From the cell containing the given text, extract its center point as [X, Y] coordinate. 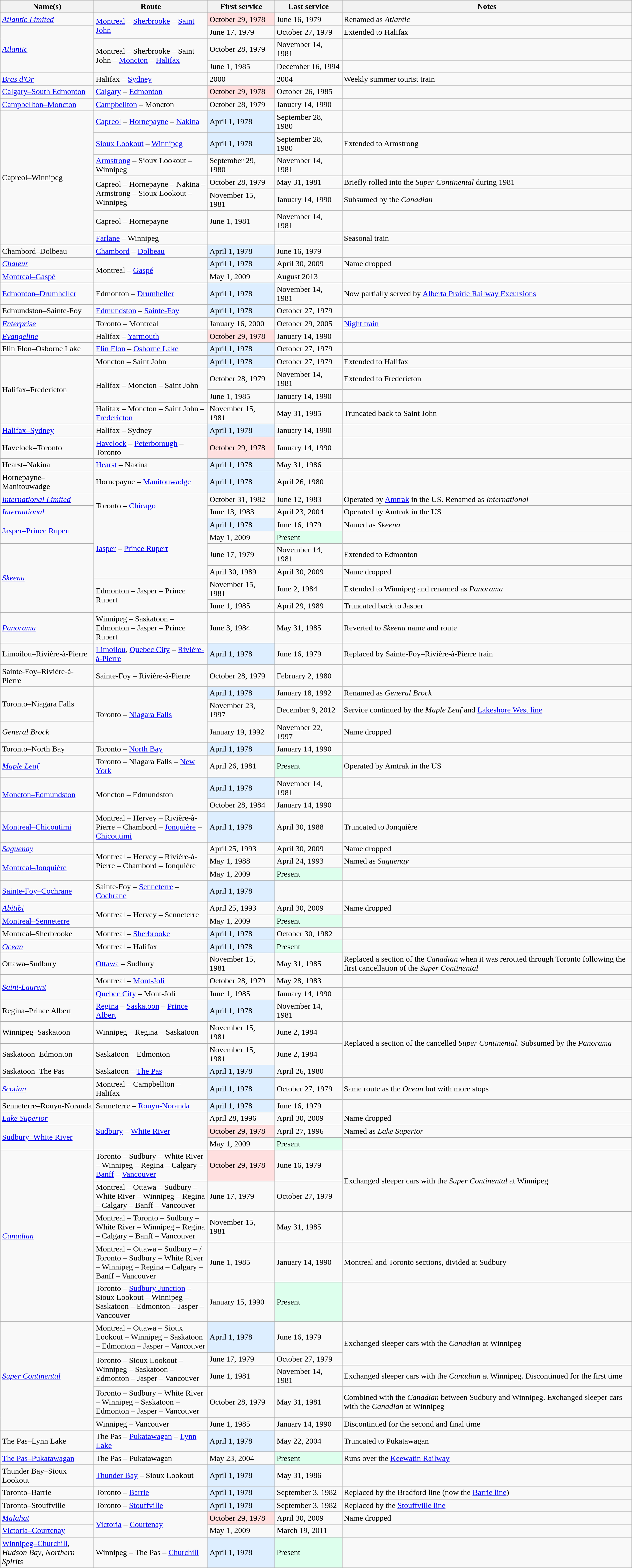
May 23, 2004 [241, 1458]
Malahat [47, 1518]
Hearst – Nakina [151, 465]
Moncton–Edmundston [47, 795]
Renamed as Atlantic [487, 19]
Edmonton – Jasper – Prince Rupert [151, 595]
June 12, 1983 [308, 499]
Named as Skeena [487, 525]
Senneterre–Rouyn-Noranda [47, 1106]
Hornepayne–Manitouwadge [47, 482]
Sainte-Foy – Rivière-à-Pierre [151, 676]
Saskatoon – Edmonton [151, 1054]
Winnipeg – Saskatoon – Edmonton – Jasper – Prince Rupert [151, 628]
Senneterre – Rouyn-Noranda [151, 1106]
Truncated to Jonquière [487, 827]
Runs over the Keewatin Railway [487, 1458]
Limoilou, Quebec City – Rivière-à-Pierre [151, 654]
Bras d'Or [47, 79]
Montreal – Campbellton – Halifax [151, 1089]
Montreal – Ottawa – Sudbury – / Toronto – Sudbury – White River – Winnipeg – Regina – Calgary – Banff – Vancouver [151, 1262]
Panorama [47, 628]
First service [241, 7]
April 26, 1981 [241, 766]
April 24, 1993 [308, 861]
Montreal – Hervey – Senneterre [151, 915]
September 29, 1980 [241, 165]
Chambord–Dolbeau [47, 251]
Briefly rolled into the Super Continental during 1981 [487, 182]
Montreal – Gaspé [151, 270]
Quebec City – Mont-Joli [151, 994]
Montreal–Gaspé [47, 277]
Montreal – Mont-Joli [151, 981]
Extended to Fredericton [487, 379]
Havelock – Peterborough – Toronto [151, 448]
Montreal – Sherbrooke – Saint John [151, 26]
Montreal – Halifax [151, 946]
Victoria – Courtenay [151, 1524]
Toronto – Sioux Lookout – Winnipeg – Saskatoon – Edmonton – Jasper – Vancouver [151, 1370]
Halifax – Moncton – Saint John [151, 385]
Toronto–Barrie [47, 1493]
Ocean [47, 946]
Extended to Armstrong [487, 143]
Toronto–North Bay [47, 749]
Name(s) [47, 7]
Toronto – Niagara Falls [151, 714]
Limoilou–Rivière-à-Pierre [47, 654]
November 23, 1997 [241, 710]
Winnipeg – The Pas – Churchill [151, 1552]
Winnipeg – Regina – Saskatoon [151, 1033]
Campbellton – Moncton [151, 104]
Hornepayne – Manitouwadge [151, 482]
October 28, 1984 [241, 805]
Montreal–Jonquière [47, 868]
Reverted to Skeena name and route [487, 628]
Victoria–Courtenay [47, 1531]
October 26, 1985 [308, 92]
Toronto – Chicago [151, 506]
Flin Flon – Osborne Lake [151, 349]
Calgary – Edmonton [151, 92]
Super Continental [47, 1376]
Toronto – Stouffville [151, 1505]
Named as Lake Superior [487, 1131]
Toronto – Niagara Falls – New York [151, 766]
Saskatoon–The Pas [47, 1071]
Montreal – Ottawa – Sudbury – White River – Winnipeg – Regina – Calgary – Banff – Vancouver [151, 1196]
April 30, 1988 [308, 827]
Capreol – Hornepayne – Nakina [151, 121]
June 3, 1984 [241, 628]
Farlane – Winnipeg [151, 238]
Winnipeg – Vancouver [151, 1424]
Havelock–Toronto [47, 448]
Sainte-Foy – Senneterre – Cochrane [151, 891]
April 29, 1989 [308, 606]
March 19, 2011 [308, 1531]
Montreal–Senneterre [47, 921]
Edmundston–Sainte-Foy [47, 311]
Toronto – Sudbury – White River – Winnipeg – Saskatoon – Edmonton – Jasper – Vancouver [151, 1402]
Sudbury–White River [47, 1137]
Night train [487, 324]
Montreal – Toronto – Sudbury – White River – Winnipeg – Regina – Calgary – Banff – Vancouver [151, 1227]
Jasper–Prince Rupert [47, 531]
Truncated back to Jasper [487, 606]
Montreal – Ottawa – Sioux Lookout – Winnipeg – Saskatoon – Edmonton – Jasper – Vancouver [151, 1337]
The Pas–Lynn Lake [47, 1441]
August 2013 [308, 277]
Discontinued for the second and final time [487, 1424]
Campbellton–Moncton [47, 104]
Replaced a section of the cancelled Super Continental. Subsumed by the Panorama [487, 1043]
Weekly summer tourist train [487, 79]
Sioux Lookout – Winnipeg [151, 143]
Extended to Winnipeg and renamed as Panorama [487, 589]
Now partially served by Alberta Prairie Railway Excursions [487, 294]
Combined with the Canadian between Sudbury and Winnipeg. Exchanged sleeper cars with the Canadian at Winnipeg [487, 1402]
Toronto – Sudbury – White River – Winnipeg – Regina – Calgary – Banff – Vancouver [151, 1165]
Truncated to Pukatawagan [487, 1441]
January 15, 1990 [241, 1301]
Thunder Bay–Sioux Lookout [47, 1476]
Toronto–Niagara Falls [47, 704]
December 16, 1994 [308, 66]
January 18, 1992 [308, 693]
Atlantic [47, 49]
November 22, 1997 [308, 732]
Toronto – North Bay [151, 749]
Subsumed by the Canadian [487, 199]
Thunder Bay – Sioux Lookout [151, 1476]
International [47, 512]
October 29, 2005 [308, 324]
Replaced by the Bradford line (now the Barrie line) [487, 1493]
Ottawa – Sudbury [151, 963]
2000 [241, 79]
Abitibi [47, 908]
Replaced a section of the Canadian when it was rerouted through Toronto following the first cancellation of the Super Continental [487, 963]
Capreol – Hornepayne – Nakina – Armstrong – Sioux Lookout – Winnipeg [151, 193]
Exchanged sleeper cars with the Canadian at Winnipeg. Discontinued for the first time [487, 1376]
Scotian [47, 1089]
Halifax–Fredericton [47, 390]
Moncton – Edmundston [151, 795]
Saskatoon–Edmonton [47, 1054]
Capreol – Hornepayne [151, 221]
January 16, 2000 [241, 324]
Montreal – Hervey – Rivière-à-Pierre – Chambord – Jonquière – Chicoutimi [151, 827]
October 30, 1982 [308, 934]
Exchanged sleeper cars with the Canadian at Winnipeg [487, 1343]
Toronto – Montreal [151, 324]
The Pas–Pukatawagan [47, 1458]
Moncton – Saint John [151, 362]
June 13, 1983 [241, 512]
Service continued by the Maple Leaf and Lakeshore West line [487, 710]
Montreal – Sherbrooke [151, 934]
Winnipeg–Churchill, Hudson Bay, Northern Spirits [47, 1552]
Maple Leaf [47, 766]
Route [151, 7]
Regina – Saskatoon – Prince Albert [151, 1011]
Montreal and Toronto sections, divided at Sudbury [487, 1262]
Toronto – Sudbury Junction – Sioux Lookout – Winnipeg – Saskatoon – Edmonton – Jasper – Vancouver [151, 1301]
Sudbury – White River [151, 1131]
Edmonton–Drumheller [47, 294]
January 19, 1992 [241, 732]
Toronto–Stouffville [47, 1505]
Montreal – Sherbrooke – Saint John – Moncton – Halifax [151, 55]
Atlantic Limited [47, 19]
Seasonal train [487, 238]
Halifax – Yarmouth [151, 336]
Jasper – Prince Rupert [151, 548]
Halifax – Moncton – Saint John – Fredericton [151, 413]
Renamed as General Brock [487, 693]
Edmundston – Sainte-Foy [151, 311]
Replaced by Sainte-Foy–Rivière-à-Pierre train [487, 654]
Operated by Amtrak in the US. Renamed as International [487, 499]
May 1, 1988 [241, 861]
Montreal–Sherbrooke [47, 934]
Canadian [47, 1236]
Replaced by the Stouffville line [487, 1505]
General Brock [47, 732]
April 27, 1996 [308, 1131]
Saguenay [47, 849]
October 31, 1982 [241, 499]
Capreol–Winnipeg [47, 177]
Flin Flon–Osborne Lake [47, 349]
Edmonton – Drumheller [151, 294]
Armstrong – Sioux Lookout – Winnipeg [151, 165]
Lake Superior [47, 1118]
Skeena [47, 578]
Enterprise [47, 324]
Same route as the Ocean but with more stops [487, 1089]
April 28, 1996 [241, 1118]
The Pas – Pukatawagan – Lynn Lake [151, 1441]
April 30, 1989 [241, 572]
Saint-Laurent [47, 987]
Montreal – Hervey – Rivière-à-Pierre – Chambord – Jonquière [151, 861]
Ottawa–Sudbury [47, 963]
April 23, 2004 [308, 512]
Last service [308, 7]
The Pas – Pukatawagan [151, 1458]
Sainte-Foy–Cochrane [47, 891]
Exchanged sleeper cars with the Super Continental at Winnipeg [487, 1181]
Calgary–South Edmonton [47, 92]
Evangeline [47, 336]
Regina–Prince Albert [47, 1011]
May 28, 1983 [308, 981]
Toronto – Barrie [151, 1493]
Extended to Edmonton [487, 554]
Sainte-Foy–Rivière-à-Pierre [47, 676]
Chambord – Dolbeau [151, 251]
Notes [487, 7]
Truncated back to Saint John [487, 413]
Hearst–Nakina [47, 465]
Chaleur [47, 264]
Saskatoon – The Pas [151, 1071]
Named as Saguenay [487, 861]
December 9, 2012 [308, 710]
February 2, 1980 [308, 676]
Halifax–Sydney [47, 430]
Montreal–Chicoutimi [47, 827]
May 22, 2004 [308, 1441]
2004 [308, 79]
Winnipeg–Saskatoon [47, 1033]
International Limited [47, 499]
